Provide the (X, Y) coordinate of the cell's center where the given text is located.  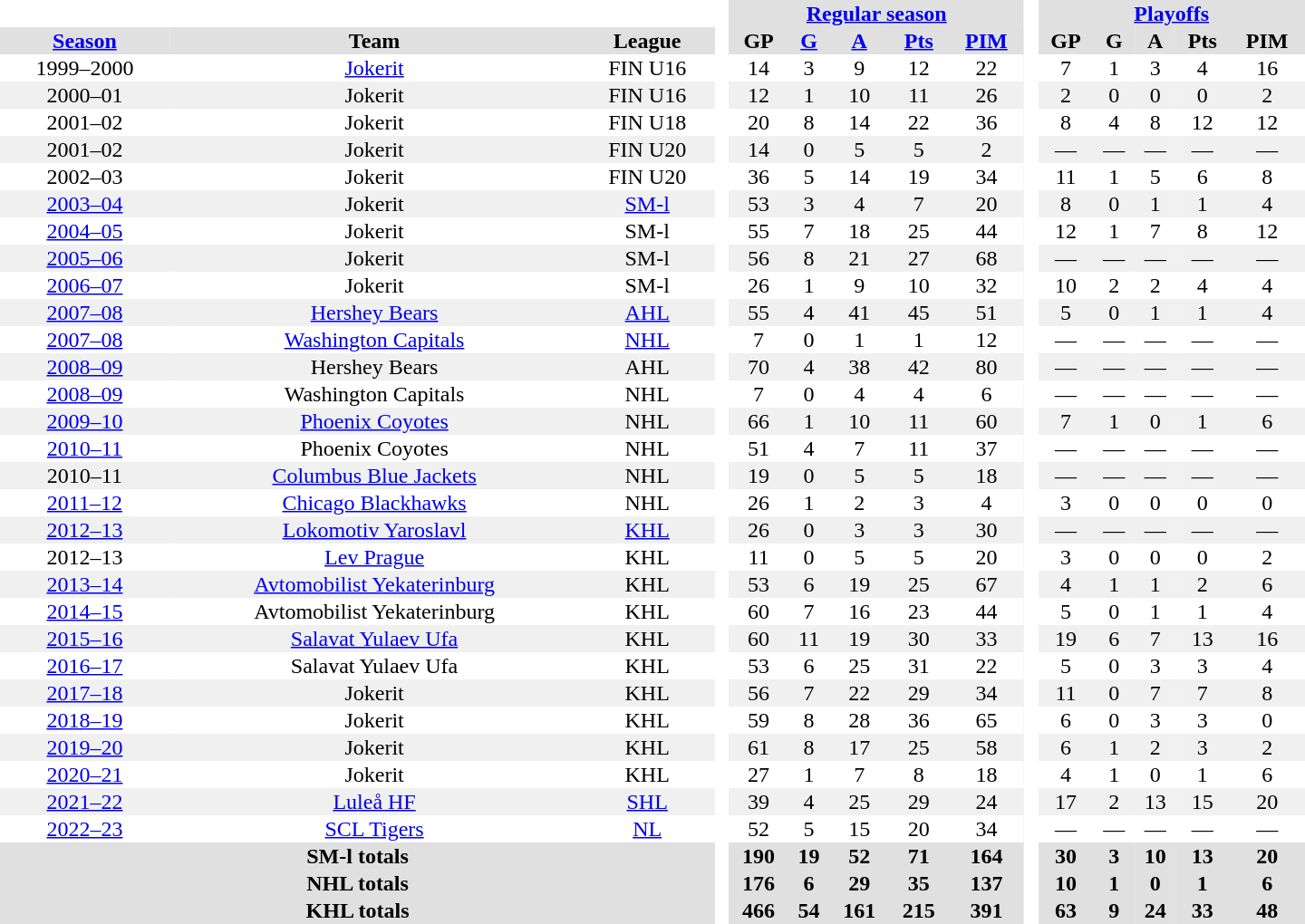
League (647, 41)
63 (1066, 910)
190 (759, 856)
Season (85, 41)
80 (987, 367)
Regular season (876, 14)
161 (859, 910)
2002–03 (85, 177)
2013–14 (85, 584)
466 (759, 910)
Lev Prague (374, 557)
2015–16 (85, 639)
FIN U18 (647, 122)
61 (759, 747)
SHL (647, 802)
215 (919, 910)
2014–15 (85, 611)
31 (919, 666)
2021–22 (85, 802)
176 (759, 883)
2019–20 (85, 747)
21 (859, 258)
71 (919, 856)
39 (759, 802)
KHL totals (357, 910)
42 (919, 367)
2000–01 (85, 95)
Chicago Blackhawks (374, 503)
Team (374, 41)
164 (987, 856)
NHL totals (357, 883)
2005–06 (85, 258)
2011–12 (85, 503)
45 (919, 313)
SCL Tigers (374, 829)
Columbus Blue Jackets (374, 476)
23 (919, 611)
38 (859, 367)
NL (647, 829)
2020–21 (85, 775)
37 (987, 448)
65 (987, 720)
28 (859, 720)
2017–18 (85, 693)
2003–04 (85, 204)
2004–05 (85, 231)
Luleå HF (374, 802)
2022–23 (85, 829)
137 (987, 883)
67 (987, 584)
48 (1267, 910)
58 (987, 747)
1999–2000 (85, 68)
SM-l totals (357, 856)
391 (987, 910)
32 (987, 285)
2009–10 (85, 421)
2006–07 (85, 285)
35 (919, 883)
41 (859, 313)
2018–19 (85, 720)
70 (759, 367)
54 (808, 910)
59 (759, 720)
2016–17 (85, 666)
Playoffs (1171, 14)
68 (987, 258)
Lokomotiv Yaroslavl (374, 530)
66 (759, 421)
